Search for the cell housing the specified text and yield its [X, Y] center coordinate. 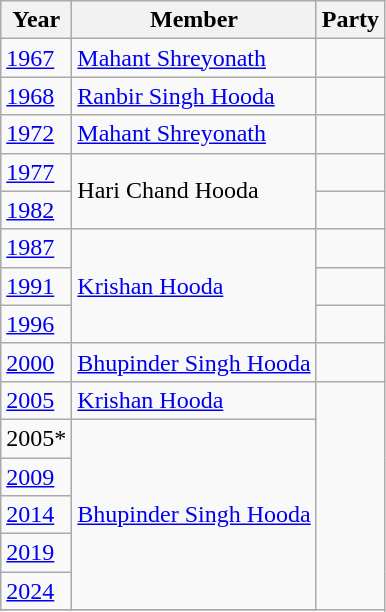
1977 [36, 172]
Ranbir Singh Hooda [194, 96]
1996 [36, 324]
Party [350, 20]
2014 [36, 515]
2005 [36, 400]
1972 [36, 134]
1967 [36, 58]
Member [194, 20]
2000 [36, 362]
1982 [36, 210]
2005* [36, 438]
2009 [36, 477]
Year [36, 20]
2019 [36, 553]
Hari Chand Hooda [194, 191]
1968 [36, 96]
1987 [36, 248]
1991 [36, 286]
2024 [36, 591]
